Identify which cell holds the provided text, then report its (x, y) central coordinate. 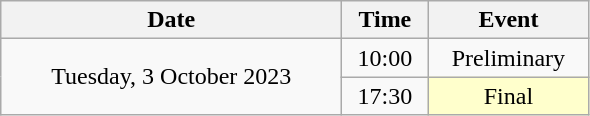
Preliminary (508, 58)
Time (385, 20)
Date (172, 20)
Tuesday, 3 October 2023 (172, 77)
10:00 (385, 58)
Final (508, 96)
17:30 (385, 96)
Event (508, 20)
